Search for the cell housing the specified text and yield its [x, y] center coordinate. 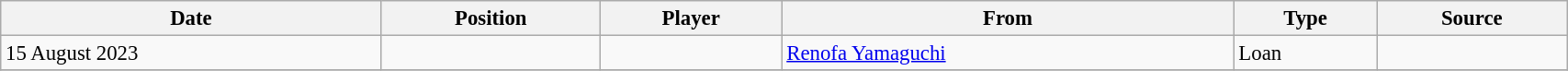
Date [191, 18]
15 August 2023 [191, 53]
Renofa Yamaguchi [1008, 53]
Type [1305, 18]
From [1008, 18]
Position [491, 18]
Loan [1305, 53]
Source [1472, 18]
Player [691, 18]
